Extract the (X, Y) coordinate from the center of the cell holding the provided text.  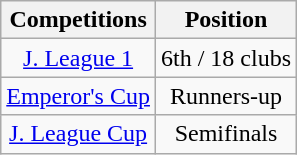
Semifinals (226, 134)
Emperor's Cup (78, 96)
J. League Cup (78, 134)
Competitions (78, 20)
6th / 18 clubs (226, 58)
Position (226, 20)
J. League 1 (78, 58)
Runners-up (226, 96)
